Detect which cell encompasses the target text, then output its (X, Y) center coordinate. 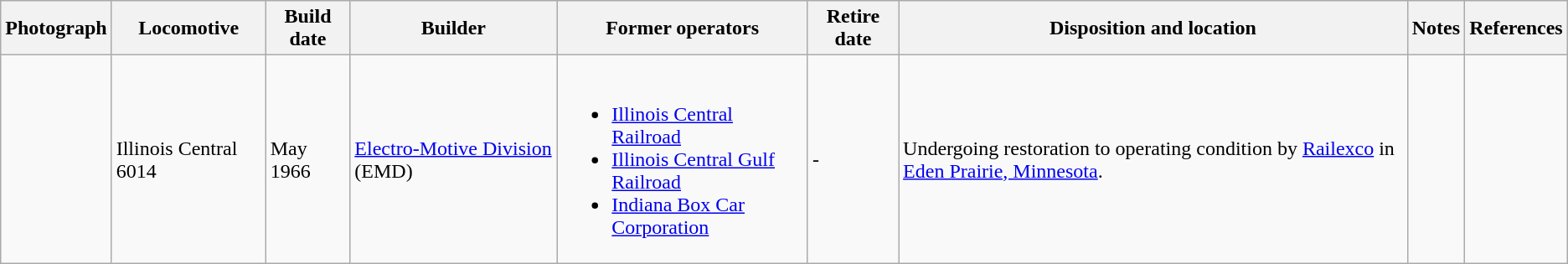
Locomotive (188, 28)
Photograph (56, 28)
- (853, 159)
Former operators (683, 28)
Electro-Motive Division (EMD) (454, 159)
Build date (308, 28)
May 1966 (308, 159)
Undergoing restoration to operating condition by Railexco in Eden Prairie, Minnesota. (1153, 159)
References (1516, 28)
Retire date (853, 28)
Notes (1436, 28)
Disposition and location (1153, 28)
Illinois Central 6014 (188, 159)
Illinois Central RailroadIllinois Central Gulf RailroadIndiana Box Car Corporation (683, 159)
Builder (454, 28)
